Find where the given text appears and provide that cell's center as (x, y) coordinate. 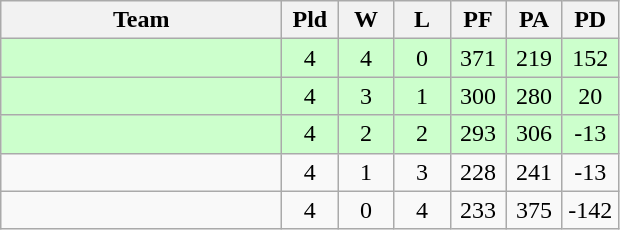
300 (478, 96)
371 (478, 58)
W (366, 20)
293 (478, 134)
L (422, 20)
228 (478, 172)
Team (142, 20)
152 (590, 58)
241 (534, 172)
PA (534, 20)
PF (478, 20)
219 (534, 58)
306 (534, 134)
375 (534, 210)
280 (534, 96)
Pld (310, 20)
PD (590, 20)
-142 (590, 210)
20 (590, 96)
233 (478, 210)
